Capture the cell that displays the provided text and extract its [X, Y] central coordinate. 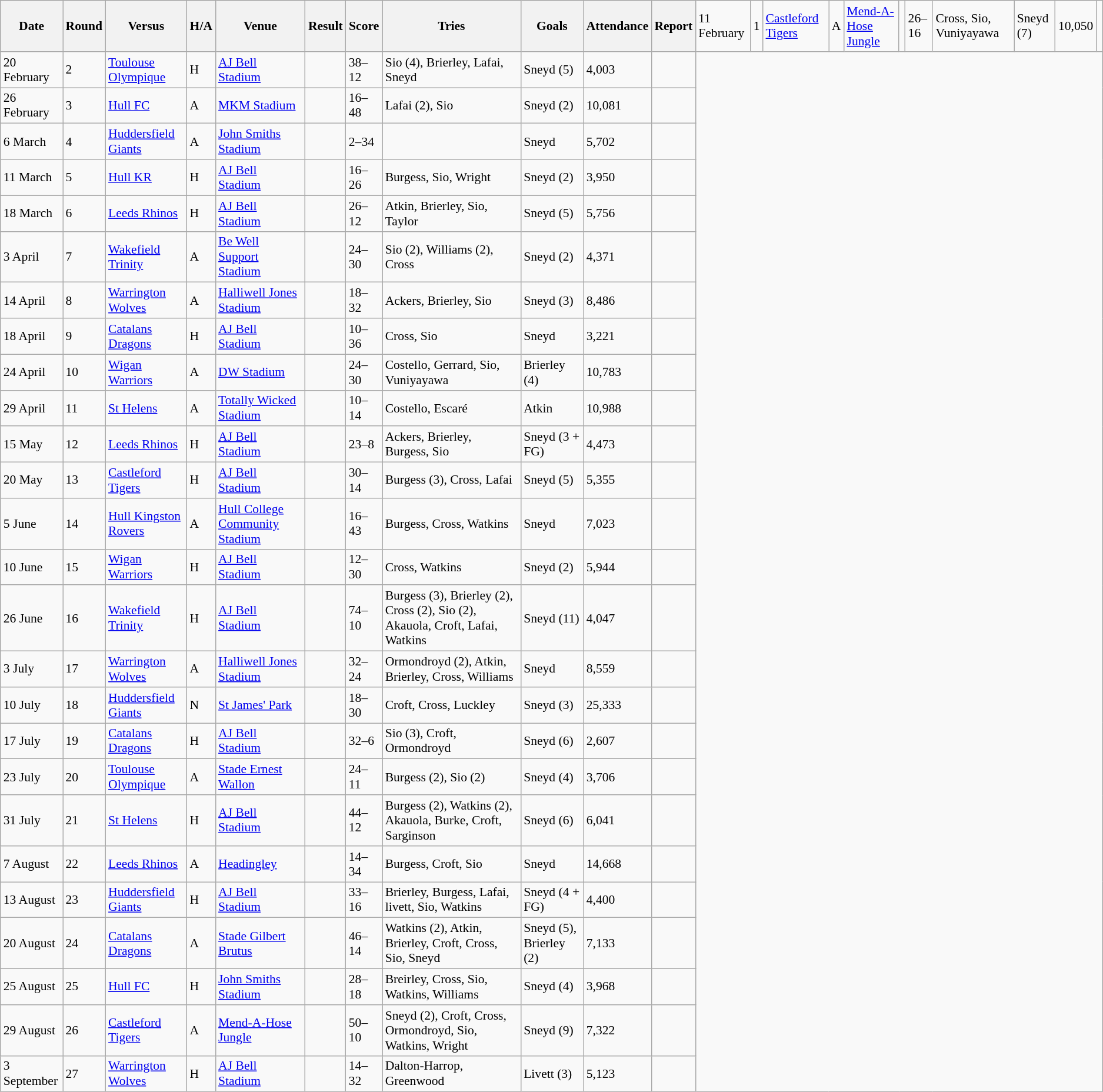
3 [84, 106]
Sio (4), Brierley, Lafai, Sneyd [452, 69]
Report [673, 26]
25 August [32, 987]
26 [84, 1031]
3 April [32, 257]
12–30 [364, 567]
10–14 [364, 408]
5 June [32, 524]
14,668 [618, 864]
23 July [32, 777]
Cross, Watkins [452, 567]
Breirley, Cross, Sio, Watkins, Williams [452, 987]
Stade Gilbert Brutus [260, 944]
Versus [146, 26]
Ackers, Brierley, Sio [452, 300]
Sneyd (9) [552, 1031]
4,400 [618, 900]
Brierley (4) [552, 372]
Burgess, Sio, Wright [452, 178]
26–16 [919, 26]
Burgess (3), Cross, Lafai [452, 480]
11 February [722, 26]
H/A [201, 26]
10 July [32, 705]
Brierley, Burgess, Lafai, livett, Sio, Watkins [452, 900]
Burgess, Croft, Sio [452, 864]
3,950 [618, 178]
9 [84, 337]
Hull Kingston Rovers [146, 524]
St James' Park [260, 705]
Sneyd (2), Croft, Cross, Ormondroyd, Sio, Watkins, Wright [452, 1031]
5,702 [618, 141]
10–36 [364, 337]
46–14 [364, 944]
Livett (3) [552, 1073]
12 [84, 445]
7 August [32, 864]
Costello, Gerrard, Sio, Vuniyayawa [452, 372]
Atkin, Brierley, Sio, Taylor [452, 213]
10,988 [618, 408]
Tries [452, 26]
30–14 [364, 480]
Be Well Support Stadium [260, 257]
18–32 [364, 300]
18 March [32, 213]
23–8 [364, 445]
4,371 [618, 257]
26–12 [364, 213]
3,968 [618, 987]
5,944 [618, 567]
4,003 [618, 69]
17 July [32, 741]
4 [84, 141]
1 [757, 26]
6 March [32, 141]
Result [326, 26]
Attendance [618, 26]
5 [84, 178]
Hull College Community Stadium [260, 524]
Sneyd (4 + FG) [552, 900]
10,783 [618, 372]
Watkins (2), Atkin, Brierley, Croft, Cross, Sio, Sneyd [452, 944]
18 [84, 705]
26 February [32, 106]
Score [364, 26]
2 [84, 69]
Venue [260, 26]
14–34 [364, 864]
Atkin [552, 408]
50–10 [364, 1031]
Sio (3), Croft, Ormondroyd [452, 741]
19 [84, 741]
8,486 [618, 300]
11 [84, 408]
10 June [32, 567]
15 May [32, 445]
74–10 [364, 618]
20 [84, 777]
29 April [32, 408]
15 [84, 567]
Ormondroyd (2), Atkin, Brierley, Cross, Williams [452, 670]
26 June [32, 618]
Cross, Sio [452, 337]
20 August [32, 944]
Round [84, 26]
38–12 [364, 69]
Burgess (3), Brierley (2), Cross (2), Sio (2), Akauola, Croft, Lafai, Watkins [452, 618]
10,050 [1075, 26]
Burgess, Cross, Watkins [452, 524]
10 [84, 372]
27 [84, 1073]
24 April [32, 372]
Headingley [260, 864]
Hull KR [146, 178]
16–26 [364, 178]
3,221 [618, 337]
22 [84, 864]
16–48 [364, 106]
Burgess (2), Sio (2) [452, 777]
16 [84, 618]
2,607 [618, 741]
14 [84, 524]
25,333 [618, 705]
MKM Stadium [260, 106]
5,355 [618, 480]
23 [84, 900]
7,023 [618, 524]
Goals [552, 26]
DW Stadium [260, 372]
7 [84, 257]
2–34 [364, 141]
44–12 [364, 820]
5,123 [618, 1073]
20 February [32, 69]
16–43 [364, 524]
3 September [32, 1073]
18–30 [364, 705]
Lafai (2), Sio [452, 106]
N [201, 705]
11 March [32, 178]
8,559 [618, 670]
3 July [32, 670]
17 [84, 670]
6,041 [618, 820]
Sneyd (5), Brierley (2) [552, 944]
20 May [32, 480]
24 [84, 944]
Totally Wicked Stadium [260, 408]
Ackers, Brierley, Burgess, Sio [452, 445]
32–6 [364, 741]
Sio (2), Williams (2), Cross [452, 257]
25 [84, 987]
3,706 [618, 777]
Sneyd (3 + FG) [552, 445]
28–18 [364, 987]
13 August [32, 900]
7,322 [618, 1031]
Date [32, 26]
4,047 [618, 618]
24–11 [364, 777]
14 April [32, 300]
13 [84, 480]
Sneyd (7) [1035, 26]
Sneyd (11) [552, 618]
18 April [32, 337]
14–32 [364, 1073]
Cross, Sio, Vuniyayawa [973, 26]
Dalton-Harrop, Greenwood [452, 1073]
33–16 [364, 900]
7,133 [618, 944]
21 [84, 820]
31 July [32, 820]
Croft, Cross, Luckley [452, 705]
6 [84, 213]
29 August [32, 1031]
Burgess (2), Watkins (2), Akauola, Burke, Croft, Sarginson [452, 820]
32–24 [364, 670]
Costello, Escaré [452, 408]
8 [84, 300]
10,081 [618, 106]
4,473 [618, 445]
Stade Ernest Wallon [260, 777]
5,756 [618, 213]
